For the text-containing cell, return its midpoint in [x, y] coordinate format. 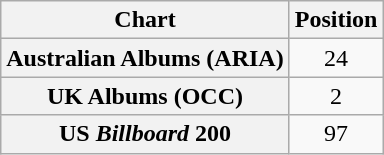
Position [336, 20]
UK Albums (OCC) [145, 96]
Chart [145, 20]
97 [336, 134]
Australian Albums (ARIA) [145, 58]
24 [336, 58]
US Billboard 200 [145, 134]
2 [336, 96]
